Capture the cell that displays the provided text and extract its [X, Y] central coordinate. 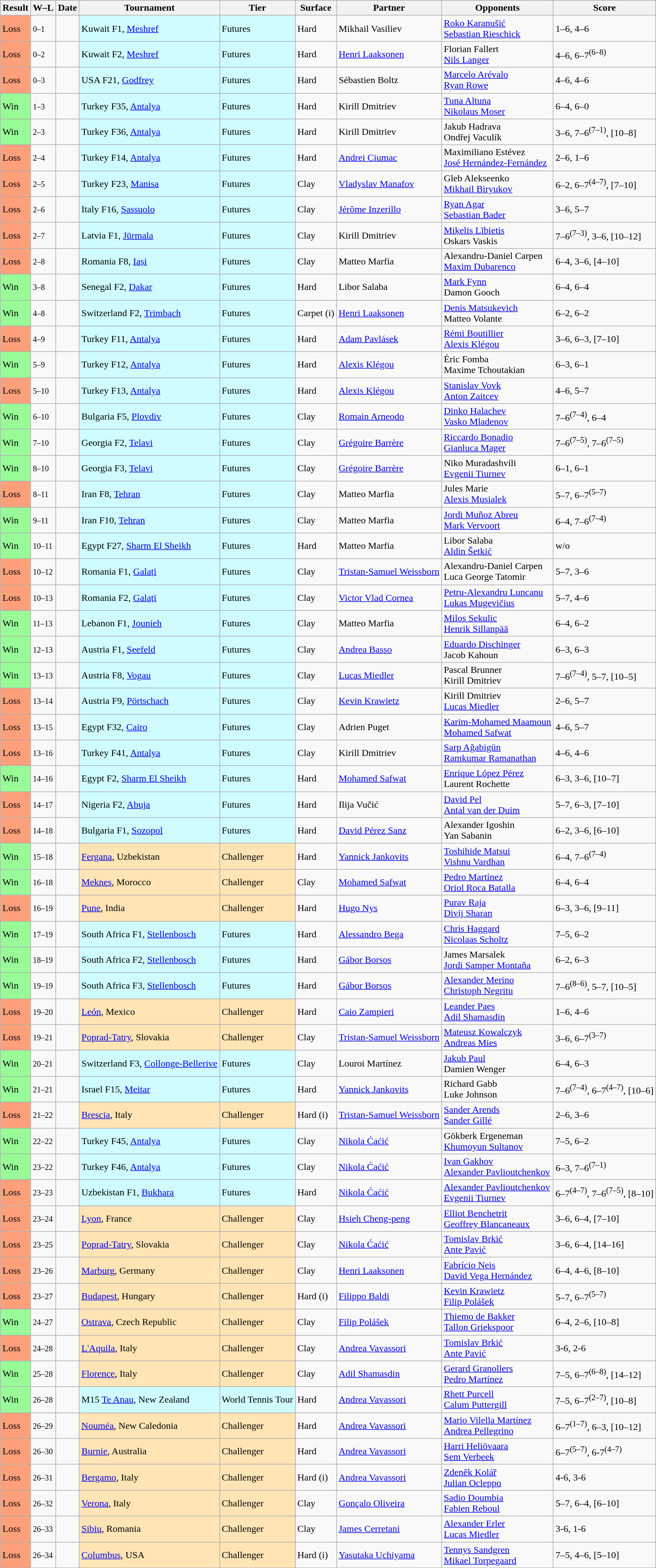
Ivan Gakhov Alexander Pavlioutchenkov [498, 1167]
Maximiliano Estévez José Hernández-Fernández [498, 157]
Riccardo Bonadio Gianluca Mager [498, 442]
Mikhail Vasiliev [389, 29]
Score [605, 8]
Egypt F32, Cairo [149, 727]
Turkey F35, Antalya [149, 106]
3–6, 7–6(7–1), [10–8] [605, 132]
Austria F9, Pörtschach [149, 701]
David Pel Antal van der Duim [498, 805]
Libor Salaba [389, 287]
Tennys Sandgren Mikael Torpegaard [498, 1555]
Sadio Doumbia Fabien Reboul [498, 1503]
Opponents [498, 8]
5–9 [43, 365]
Turkey F14, Antalya [149, 157]
Adil Shamasdin [389, 1374]
Turkey F11, Antalya [149, 339]
Austria F8, Vogau [149, 675]
6–7(1–7), 6–3, [10–12] [605, 1425]
Harri Heliövaara Sem Verbeek [498, 1451]
Sarp Ağabigün Ramkumar Ramanathan [498, 753]
Leander Paes Adil Shamasdin [498, 1012]
6–4, 3–6, [4–10] [605, 261]
13–15 [43, 727]
Alexander Erler Lucas Miedler [498, 1529]
3–6, 6–4, [14–16] [605, 1245]
Turkey F13, Antalya [149, 391]
13–14 [43, 701]
23–23 [43, 1193]
James Cerretani [389, 1529]
3–8 [43, 287]
Louroi Martínez [389, 1063]
13–13 [43, 675]
Caio Zampieri [389, 1012]
Italy F16, Sassuolo [149, 209]
Surface [316, 8]
Verona, Italy [149, 1503]
14–16 [43, 779]
Alexander Igoshin Yan Sabanin [498, 830]
19–19 [43, 985]
14–17 [43, 805]
Iran F8, Tehran [149, 494]
5–7, 6–3, [7–10] [605, 805]
26–29 [43, 1425]
7–10 [43, 442]
5–7, 3–6 [605, 572]
23–25 [43, 1245]
Alexandru-Daniel Carpen Luca George Tatomir [498, 572]
Purav Raja Divij Sharan [498, 908]
Jakub Hadrava Ondřej Vaculík [498, 132]
Karim-Mohamed Maamoun Mohamed Safwat [498, 727]
Date [68, 8]
26–28 [43, 1400]
6–1, 6–1 [605, 468]
Meknes, Morocco [149, 882]
Ostrava, Czech Republic [149, 1322]
Lucas Miedler [389, 675]
South Africa F3, Stellenbosch [149, 985]
23–24 [43, 1218]
Latvia F1, Jūrmala [149, 235]
Columbus, USA [149, 1555]
Mateusz Kowalczyk Andreas Mies [498, 1037]
Richard Gabb Luke Johnson [498, 1089]
9–11 [43, 520]
20–21 [43, 1063]
Adrien Puget [389, 727]
23–22 [43, 1167]
Lebanon F1, Jounieh [149, 624]
11–13 [43, 624]
21–22 [43, 1115]
Partner [389, 8]
Rhett Purcell Calum Puttergill [498, 1400]
3–6, 6–4, [7–10] [605, 1218]
Filip Polášek [389, 1322]
Florence, Italy [149, 1374]
Hsieh Cheng-peng [389, 1218]
19–21 [43, 1037]
Toshihide Matsui Vishnu Vardhan [498, 857]
Lyon, France [149, 1218]
13–16 [43, 753]
Egypt F27, Sharm El Sheikh [149, 546]
26–33 [43, 1529]
Éric Fomba Maxime Tchoutakian [498, 365]
3–6, 6–3, [7–10] [605, 339]
0–1 [43, 29]
2–8 [43, 261]
Tournament [149, 8]
Nigeria F2, Abuja [149, 805]
16–18 [43, 882]
6–3, 7–6(7–1) [605, 1167]
Kirill Dmitriev Lucas Miedler [498, 701]
Jules Marie Alexis Musialek [498, 494]
0–2 [43, 54]
Egypt F2, Sharm El Sheikh [149, 779]
Georgia F3, Telavi [149, 468]
Bulgaria F5, Plovdiv [149, 417]
Alexander Merino Christoph Negritu [498, 985]
Jérôme Inzerillo [389, 209]
15–18 [43, 857]
Thiemo de Bakker Tallon Griekspoor [498, 1322]
Alexandru-Daniel Carpen Maxim Dubarenco [498, 261]
Milos Sekulic Henrik Sillanpää [498, 624]
Kuwait F1, Meshref [149, 29]
26–34 [43, 1555]
Vladyslav Manafov [389, 184]
Zdeněk Kolář Julian Ocleppo [498, 1477]
Kuwait F2, Meshref [149, 54]
24–28 [43, 1348]
León, Mexico [149, 1012]
Elliot Benchetrit Geoffrey Blancaneaux [498, 1218]
7–6(8–6), 5–7, [10–5] [605, 985]
23–26 [43, 1270]
Nouméa, New Caledonia [149, 1425]
Niko Muradashvili Evgenii Tiurnev [498, 468]
Romania F2, Galați [149, 597]
7–5, 6–7(6–8), [14–12] [605, 1374]
6–3, 3–6, [9–11] [605, 908]
Pedro Martínez Oriol Roca Batalla [498, 882]
6–2, 6–3 [605, 960]
4–8 [43, 313]
Petru-Alexandru Luncanu Lukas Mugevičius [498, 597]
Jakub Paul Damien Wenger [498, 1063]
Pune, India [149, 908]
16–19 [43, 908]
Gökberk Ergeneman Khumoyun Sultanov [498, 1141]
26–32 [43, 1503]
w/o [605, 546]
Budapest, Hungary [149, 1296]
2–5 [43, 184]
Tuna Altuna Nikolaus Moser [498, 106]
M15 Te Anau, New Zealand [149, 1400]
Senegal F2, Dakar [149, 287]
22–22 [43, 1141]
8–10 [43, 468]
Uzbekistan F1, Bukhara [149, 1193]
26–31 [43, 1477]
3–6, 5–7 [605, 209]
Andrei Ciumac [389, 157]
8–11 [43, 494]
2–6 [43, 209]
7–5, 6–7(2–7), [10–8] [605, 1400]
26–30 [43, 1451]
Iran F10, Tehran [149, 520]
Gonçalo Oliveira [389, 1503]
Romania F1, Galați [149, 572]
7–5, 4–6, [5–10] [605, 1555]
Turkey F12, Antalya [149, 365]
Hugo Nys [389, 908]
6–4, 6–2 [605, 624]
10–12 [43, 572]
Turkey F41, Antalya [149, 753]
Burnie, Australia [149, 1451]
6–3, 6–3 [605, 649]
Florian Fallert Nils Langer [498, 54]
Eduardo Dischinger Jacob Kahoun [498, 649]
Turkey F23, Manisa [149, 184]
Georgia F2, Telavi [149, 442]
6–2, 6–2 [605, 313]
South Africa F2, Stellenbosch [149, 960]
Rémi Boutillier Alexis Klégou [498, 339]
Turkey F45, Antalya [149, 1141]
6–3, 6–1 [605, 365]
6–4, 2–6, [10–8] [605, 1322]
5–7, 4–6 [605, 597]
5–10 [43, 391]
Austria F1, Seefeld [149, 649]
James Marsalek Jordi Samper Montaña [498, 960]
4–6, 6–7(6–8) [605, 54]
6–2, 3–6, [6–10] [605, 830]
3–6, 6–7(3–7) [605, 1037]
Israel F15, Meitar [149, 1089]
2–6, 5–7 [605, 701]
Turkey F46, Antalya [149, 1167]
Enrique López Pérez Laurent Rochette [498, 779]
6–2, 6–7(4–7), [7–10] [605, 184]
6–4, 6–3 [605, 1063]
Tier [257, 8]
Romain Arneodo [389, 417]
6–10 [43, 417]
21–21 [43, 1089]
2–6, 1–6 [605, 157]
USA F21, Godfrey [149, 80]
4-6, 3-6 [605, 1477]
Mark Fynn Damon Gooch [498, 287]
Sander Arends Sander Gillé [498, 1115]
7–6(7–3), 3–6, [10–12] [605, 235]
Jordi Muñoz Abreu Mark Vervoort [498, 520]
23–27 [43, 1296]
Bergamo, Italy [149, 1477]
1–3 [43, 106]
Result [16, 8]
5–7, 6–4, [6–10] [605, 1503]
7–6(7–4), 5–7, [10–5] [605, 675]
Ryan Agar Sebastian Bader [498, 209]
Switzerland F2, Trimbach [149, 313]
6–4, 4–6, [8–10] [605, 1270]
7–6(7–4), 6–7(4–7), [10–6] [605, 1089]
12–13 [43, 649]
Andrea Basso [389, 649]
7–6(7–5), 7–6(7–5) [605, 442]
17–19 [43, 934]
Ilija Vučić [389, 805]
Fabrício Neis David Vega Hernández [498, 1270]
Fergana, Uzbekistan [149, 857]
19–20 [43, 1012]
South Africa F1, Stellenbosch [149, 934]
3-6, 1-6 [605, 1529]
Turkey F36, Antalya [149, 132]
Gleb Alekseenko Mikhail Biryukov [498, 184]
Switzerland F3, Collonge-Bellerive [149, 1063]
Filippo Baldi [389, 1296]
14–18 [43, 830]
Mario Vilella Martínez Andrea Pellegrino [498, 1425]
Romania F8, Iași [149, 261]
3-6, 2-6 [605, 1348]
Yasutaka Uchiyama [389, 1555]
6–4, 6–0 [605, 106]
Alexander Pavlioutchenkov Evgenii Tiurnev [498, 1193]
Brescia, Italy [149, 1115]
David Pérez Sanz [389, 830]
Dinko Halachev Vasko Mladenov [498, 417]
18–19 [43, 960]
Gerard Granollers Pedro Martínez [498, 1374]
Miķelis Lībietis Oskars Vaskis [498, 235]
World Tennis Tour [257, 1400]
2–6, 3–6 [605, 1115]
Marburg, Germany [149, 1270]
Pascal Brunner Kirill Dmitriev [498, 675]
Sibiu, Romania [149, 1529]
Chris Haggard Nicolaas Scholtz [498, 934]
Libor Salaba Aldin Šetkić [498, 546]
Alessandro Bega [389, 934]
Denis Matsukevich Matteo Volante [498, 313]
L'Aquila, Italy [149, 1348]
Stanislav Vovk Anton Zaitcev [498, 391]
10–13 [43, 597]
2–3 [43, 132]
2–4 [43, 157]
0–3 [43, 80]
2–7 [43, 235]
6–7(4–7), 7–6(7–5), [8–10] [605, 1193]
4–9 [43, 339]
Carpet (i) [316, 313]
Victor Vlad Cornea [389, 597]
Kevin Krawietz Filip Polášek [498, 1296]
Kevin Krawietz [389, 701]
24–27 [43, 1322]
10–11 [43, 546]
7–6(7–4), 6–4 [605, 417]
W–L [43, 8]
25–28 [43, 1374]
Roko Karanušić Sebastian Rieschick [498, 29]
6–7(5–7), 6-7(4–7) [605, 1451]
Sébastien Boltz [389, 80]
Bulgaria F1, Sozopol [149, 830]
Adam Pavlásek [389, 339]
Marcelo Arévalo Ryan Rowe [498, 80]
6–3, 3–6, [10–7] [605, 779]
